For the text-containing cell, return its midpoint in [X, Y] coordinate format. 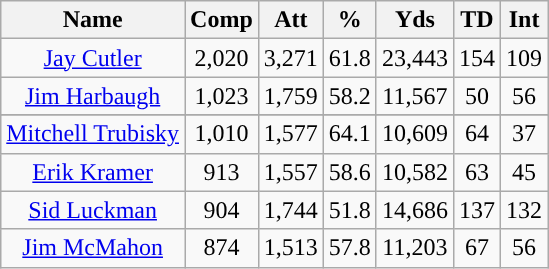
10,582 [414, 172]
% [350, 20]
51.8 [350, 210]
913 [222, 172]
1,744 [290, 210]
11,203 [414, 248]
Erik Kramer [93, 172]
64 [476, 134]
132 [524, 210]
874 [222, 248]
63 [476, 172]
61.8 [350, 58]
67 [476, 248]
10,609 [414, 134]
23,443 [414, 58]
Mitchell Trubisky [93, 134]
Jay Cutler [93, 58]
57.8 [350, 248]
11,567 [414, 96]
1,759 [290, 96]
Yds [414, 20]
50 [476, 96]
Jim McMahon [93, 248]
58.2 [350, 96]
Sid Luckman [93, 210]
154 [476, 58]
Int [524, 20]
Comp [222, 20]
904 [222, 210]
3,271 [290, 58]
37 [524, 134]
1,557 [290, 172]
14,686 [414, 210]
58.6 [350, 172]
1,577 [290, 134]
TD [476, 20]
1,023 [222, 96]
137 [476, 210]
2,020 [222, 58]
Jim Harbaugh [93, 96]
45 [524, 172]
1,010 [222, 134]
109 [524, 58]
1,513 [290, 248]
64.1 [350, 134]
Att [290, 20]
Name [93, 20]
